For the text-containing cell, return its midpoint in (X, Y) coordinate format. 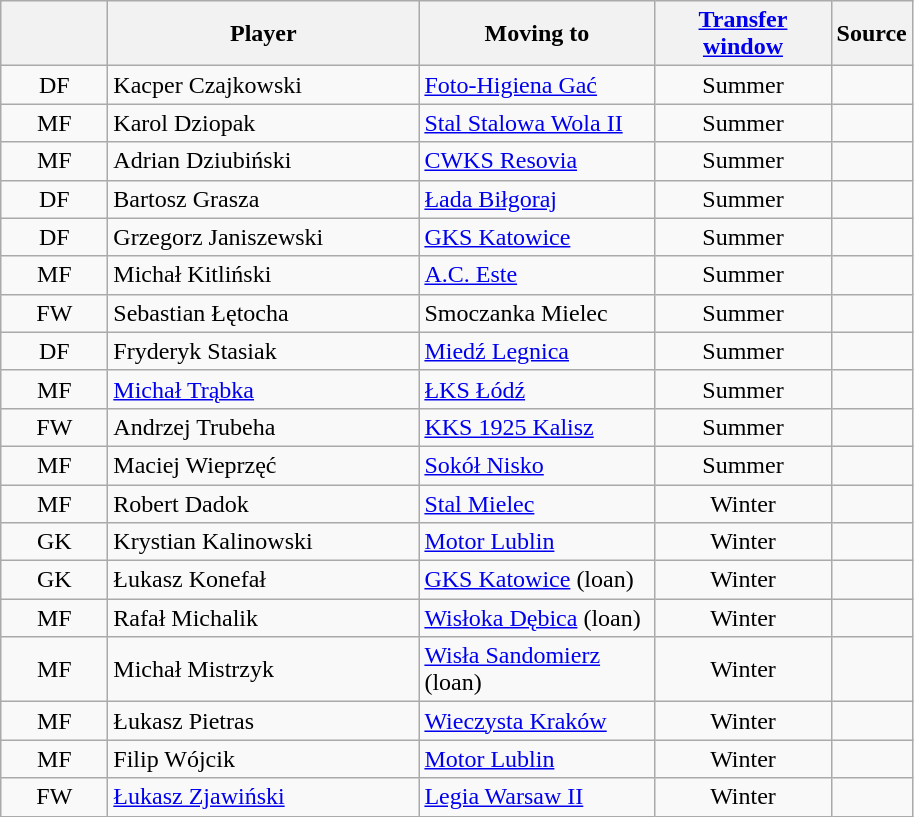
Kacper Czajkowski (264, 85)
Fryderyk Stasiak (264, 351)
Wieczysta Kraków (537, 721)
Sokół Nisko (537, 465)
Smoczanka Mielec (537, 313)
GKS Katowice (loan) (537, 580)
Karol Dziopak (264, 123)
Łukasz Zjawiński (264, 797)
CWKS Resovia (537, 161)
Robert Dadok (264, 503)
Player (264, 34)
Filip Wójcik (264, 759)
Legia Warsaw II (537, 797)
Adrian Dziubiński (264, 161)
Michał Trąbka (264, 389)
Sebastian Łętocha (264, 313)
Krystian Kalinowski (264, 542)
Łada Biłgoraj (537, 199)
Michał Mistrzyk (264, 670)
Foto-Higiena Gać (537, 85)
A.C. Este (537, 275)
Michał Kitliński (264, 275)
Andrzej Trubeha (264, 427)
Moving to (537, 34)
Wisłoka Dębica (loan) (537, 618)
Stal Stalowa Wola II (537, 123)
Maciej Wieprzęć (264, 465)
Miedź Legnica (537, 351)
GKS Katowice (537, 237)
ŁKS Łódź (537, 389)
KKS 1925 Kalisz (537, 427)
Stal Mielec (537, 503)
Wisła Sandomierz (loan) (537, 670)
Rafał Michalik (264, 618)
Łukasz Konefał (264, 580)
Bartosz Grasza (264, 199)
Transfer window (743, 34)
Łukasz Pietras (264, 721)
Grzegorz Janiszewski (264, 237)
Source (872, 34)
